Search for the cell housing the specified text and yield its [x, y] center coordinate. 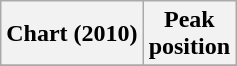
Chart (2010) [72, 34]
Peakposition [189, 34]
